Identify which cell holds the provided text, then report its [x, y] central coordinate. 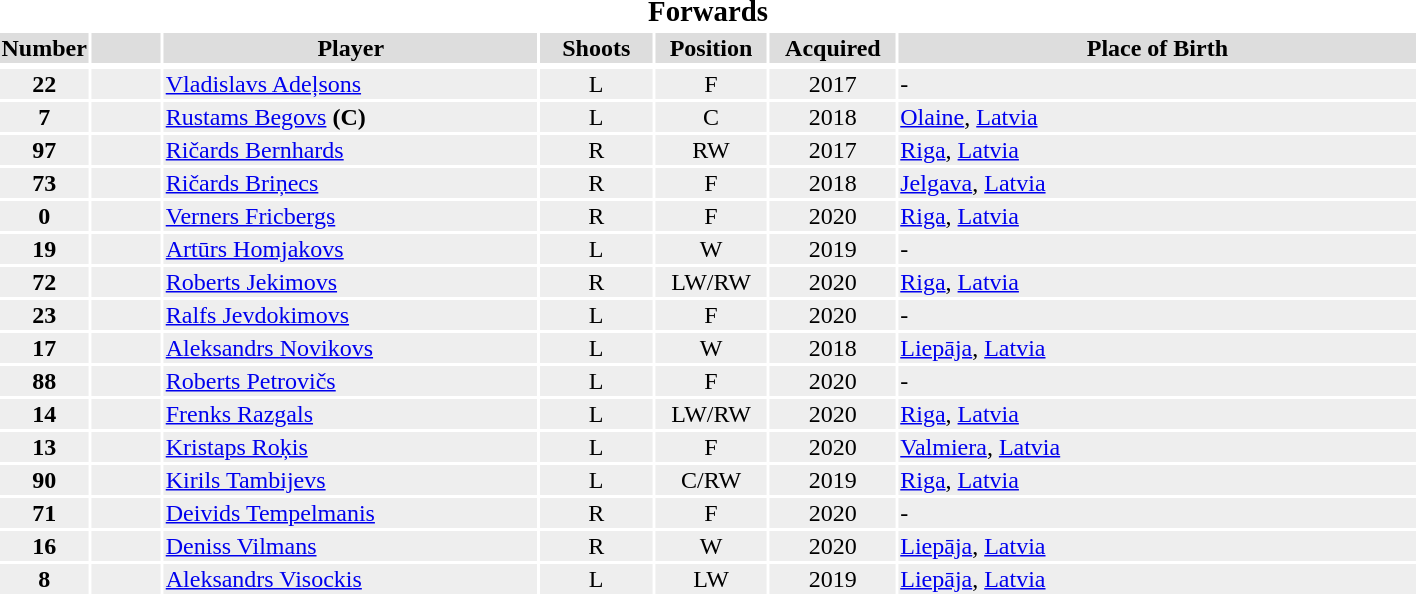
72 [44, 282]
Verners Fricbergs [350, 216]
Jelgava, Latvia [1158, 183]
Deniss Vilmans [350, 546]
RW [711, 150]
22 [44, 84]
8 [44, 579]
Ričards Bernhards [350, 150]
14 [44, 414]
Roberts Petrovičs [350, 381]
Olaine, Latvia [1158, 117]
23 [44, 315]
Rustams Begovs (C) [350, 117]
Shoots [596, 48]
C [711, 117]
Frenks Razgals [350, 414]
Number [44, 48]
Position [711, 48]
Aleksandrs Visockis [350, 579]
7 [44, 117]
90 [44, 480]
Player [350, 48]
Kristaps Roķis [350, 447]
Place of Birth [1158, 48]
Kirils Tambijevs [350, 480]
71 [44, 513]
Ričards Briņecs [350, 183]
16 [44, 546]
Artūrs Homjakovs [350, 249]
13 [44, 447]
Roberts Jekimovs [350, 282]
Deivids Tempelmanis [350, 513]
LW [711, 579]
Ralfs Jevdokimovs [350, 315]
19 [44, 249]
17 [44, 348]
0 [44, 216]
73 [44, 183]
88 [44, 381]
C/RW [711, 480]
Acquired [833, 48]
97 [44, 150]
Vladislavs Adeļsons [350, 84]
Aleksandrs Novikovs [350, 348]
Valmiera, Latvia [1158, 447]
